Determine the [X, Y] coordinate at the center of the cell enclosing the given text.  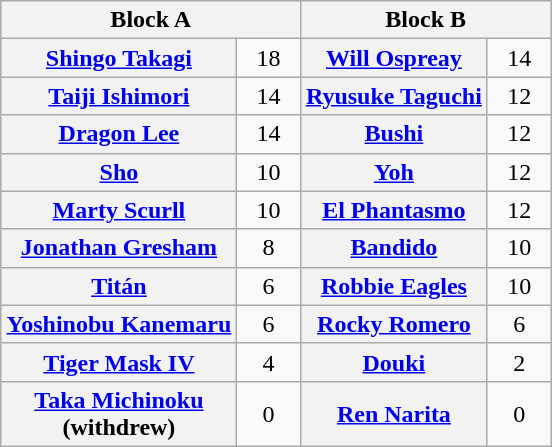
Tiger Mask IV [119, 362]
Yoshinobu Kanemaru [119, 324]
Ryusuke Taguchi [394, 96]
Bandido [394, 248]
Block A [150, 20]
Jonathan Gresham [119, 248]
Marty Scurll [119, 210]
Block B [426, 20]
Taka Michinoku(withdrew) [119, 414]
Ren Narita [394, 414]
18 [269, 58]
Taiji Ishimori [119, 96]
Sho [119, 172]
Bushi [394, 134]
El Phantasmo [394, 210]
Dragon Lee [119, 134]
Robbie Eagles [394, 286]
Will Ospreay [394, 58]
2 [519, 362]
4 [269, 362]
Yoh [394, 172]
Titán [119, 286]
Douki [394, 362]
Shingo Takagi [119, 58]
Rocky Romero [394, 324]
8 [269, 248]
